Provide the [x, y] coordinate of the cell's center where the given text is located.  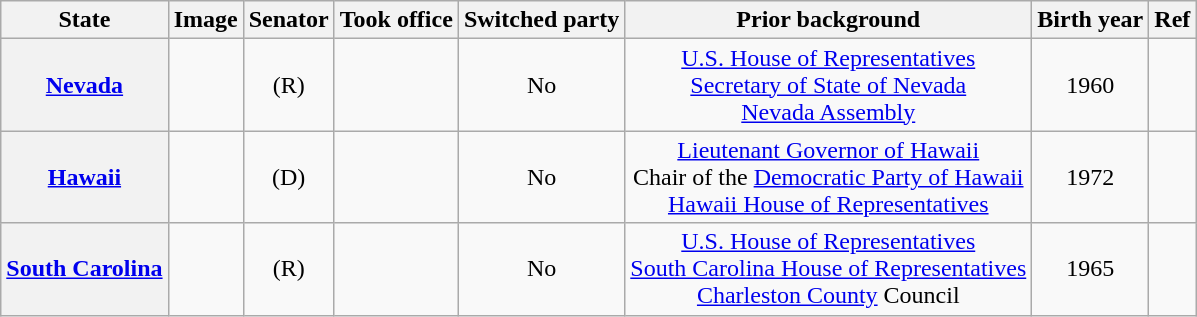
Birth year [1090, 20]
Lieutenant Governor of HawaiiChair of the Democratic Party of HawaiiHawaii House of Representatives [828, 177]
(D) [288, 177]
U.S. House of RepresentativesSecretary of State of NevadaNevada Assembly [828, 85]
State [84, 20]
Nevada [84, 85]
U.S. House of RepresentativesSouth Carolina House of RepresentativesCharleston County Council [828, 269]
Senator [288, 20]
Hawaii [84, 177]
Image [206, 20]
1965 [1090, 269]
1972 [1090, 177]
Ref [1172, 20]
Switched party [541, 20]
1960 [1090, 85]
Took office [396, 20]
Prior background [828, 20]
South Carolina [84, 269]
